Return [X, Y] of the center of cell containing provided text 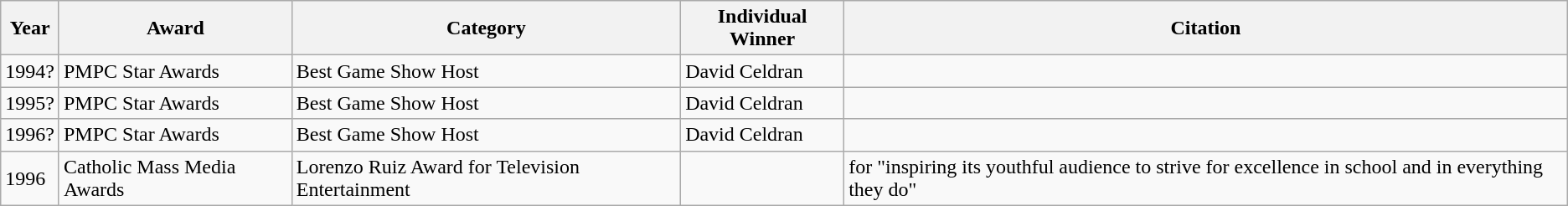
1996 [30, 178]
Category [486, 28]
Citation [1206, 28]
for "inspiring its youthful audience to strive for excellence in school and in everything they do" [1206, 178]
Award [175, 28]
Year [30, 28]
Catholic Mass Media Awards [175, 178]
1996? [30, 135]
Lorenzo Ruiz Award for Television Entertainment [486, 178]
Individual Winner [762, 28]
1994? [30, 71]
1995? [30, 103]
